Pinpoint the cell where the given text exists, returning its [x, y] midpoint coordinate. 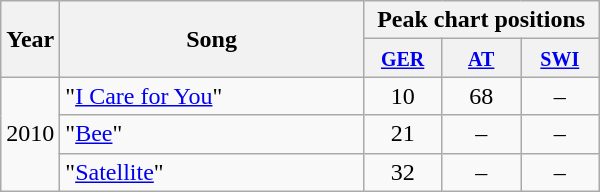
AT [482, 58]
"Bee" [212, 134]
Year [30, 39]
SWI [560, 58]
10 [402, 96]
21 [402, 134]
68 [482, 96]
GER [402, 58]
"I Care for You" [212, 96]
32 [402, 172]
2010 [30, 134]
Song [212, 39]
Peak chart positions [481, 20]
"Satellite" [212, 172]
